Scan for the cell matching the given text and deliver its [X, Y] coordinate at center. 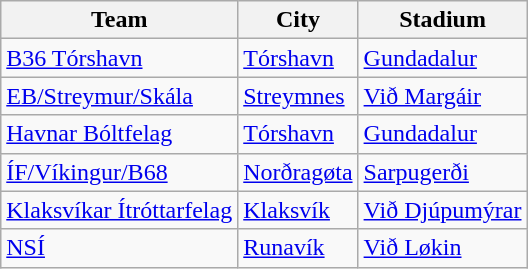
Klaksvík [298, 210]
Runavík [298, 248]
EB/Streymur/Skála [120, 96]
Stadium [442, 20]
ÍF/Víkingur/B68 [120, 172]
Norðragøta [298, 172]
Team [120, 20]
NSÍ [120, 248]
B36 Tórshavn [120, 58]
Við Margáir [442, 96]
City [298, 20]
Havnar Bóltfelag [120, 134]
Við Løkin [442, 248]
Klaksvíkar Ítróttarfelag [120, 210]
Sarpugerði [442, 172]
Streymnes [298, 96]
Við Djúpumýrar [442, 210]
